From the cell containing the given text, extract its center point as (X, Y) coordinate. 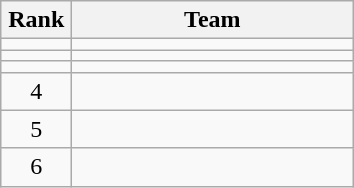
Team (212, 20)
6 (36, 167)
4 (36, 91)
Rank (36, 20)
5 (36, 129)
